Determine the [X, Y] coordinate at the center of the cell enclosing the given text.  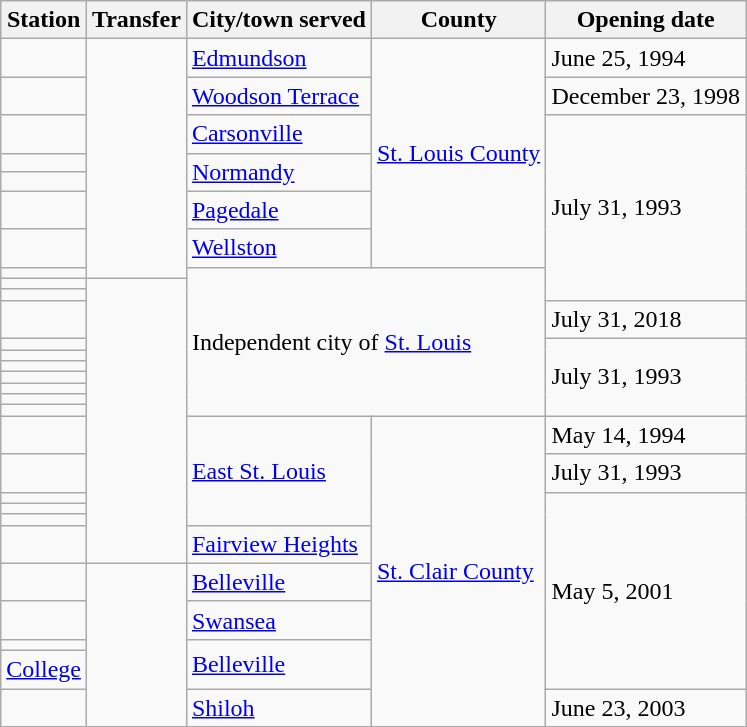
May 14, 1994 [646, 435]
College [44, 669]
Shiloh [278, 707]
Pagedale [278, 210]
June 25, 1994 [646, 58]
Fairview Heights [278, 544]
Wellston [278, 248]
Station [44, 20]
December 23, 1998 [646, 96]
June 23, 2003 [646, 707]
Carsonville [278, 134]
County [458, 20]
Opening date [646, 20]
Woodson Terrace [278, 96]
East St. Louis [278, 470]
Swansea [278, 620]
Transfer [136, 20]
St. Clair County [458, 572]
Edmundson [278, 58]
Independent city of St. Louis [366, 342]
City/town served [278, 20]
Normandy [278, 172]
St. Louis County [458, 153]
May 5, 2001 [646, 590]
July 31, 2018 [646, 319]
